Pinpoint the cell where the given text exists, returning its (x, y) midpoint coordinate. 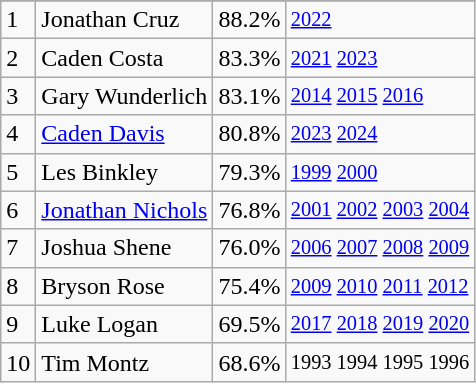
1 (18, 20)
Bryson Rose (124, 286)
2022 (380, 20)
Gary Wunderlich (124, 96)
Les Binkley (124, 172)
2021 2023 (380, 58)
Caden Davis (124, 134)
83.3% (250, 58)
2006 2007 2008 2009 (380, 248)
80.8% (250, 134)
4 (18, 134)
2009 2010 2011 2012 (380, 286)
Joshua Shene (124, 248)
Caden Costa (124, 58)
7 (18, 248)
10 (18, 362)
Tim Montz (124, 362)
2 (18, 58)
9 (18, 324)
2023 2024 (380, 134)
83.1% (250, 96)
76.8% (250, 210)
3 (18, 96)
8 (18, 286)
Jonathan Cruz (124, 20)
88.2% (250, 20)
1999 2000 (380, 172)
2001 2002 2003 2004 (380, 210)
76.0% (250, 248)
75.4% (250, 286)
68.6% (250, 362)
Luke Logan (124, 324)
2014 2015 2016 (380, 96)
79.3% (250, 172)
69.5% (250, 324)
6 (18, 210)
Jonathan Nichols (124, 210)
2017 2018 2019 2020 (380, 324)
5 (18, 172)
1993 1994 1995 1996 (380, 362)
